Identify which cell holds the provided text, then report its [X, Y] central coordinate. 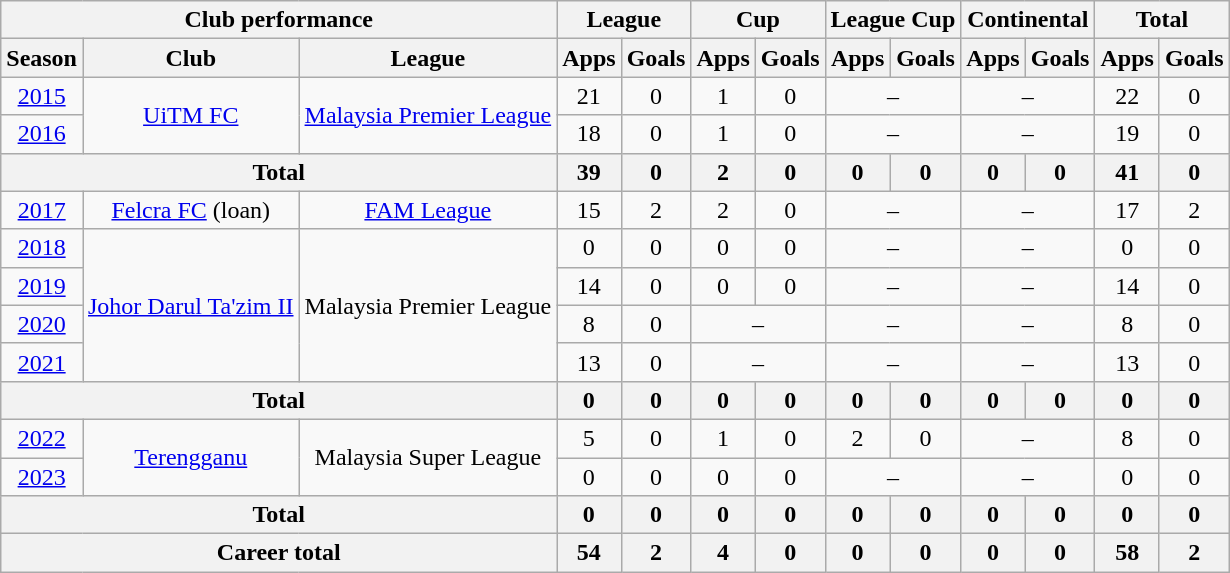
2023 [42, 477]
2018 [42, 248]
UiTM FC [190, 115]
19 [1127, 134]
Club performance [279, 20]
2020 [42, 324]
Season [42, 58]
Cup [758, 20]
Club [190, 58]
League Cup [893, 20]
54 [589, 553]
41 [1127, 172]
2022 [42, 438]
5 [589, 438]
21 [589, 96]
22 [1127, 96]
2021 [42, 362]
39 [589, 172]
Johor Darul Ta'zim II [190, 305]
4 [723, 553]
2017 [42, 210]
Career total [279, 553]
Malaysia Super League [428, 457]
2016 [42, 134]
Felcra FC (loan) [190, 210]
Terengganu [190, 457]
FAM League [428, 210]
17 [1127, 210]
2019 [42, 286]
Continental [1028, 20]
15 [589, 210]
18 [589, 134]
2015 [42, 96]
58 [1127, 553]
